Pinpoint the cell where the given text exists, returning its (x, y) midpoint coordinate. 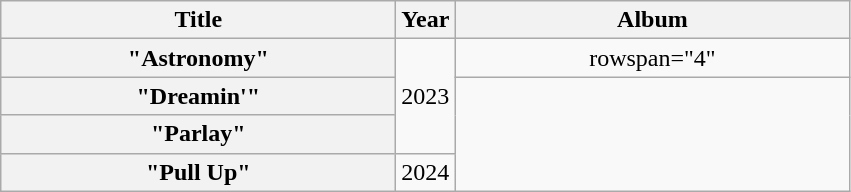
"Parlay" (198, 134)
Title (198, 20)
"Pull Up" (198, 172)
rowspan="4" (652, 58)
2023 (426, 96)
"Astronomy" (198, 58)
"Dreamin'" (198, 96)
2024 (426, 172)
Album (652, 20)
Year (426, 20)
